Search for the cell housing the specified text and yield its (X, Y) center coordinate. 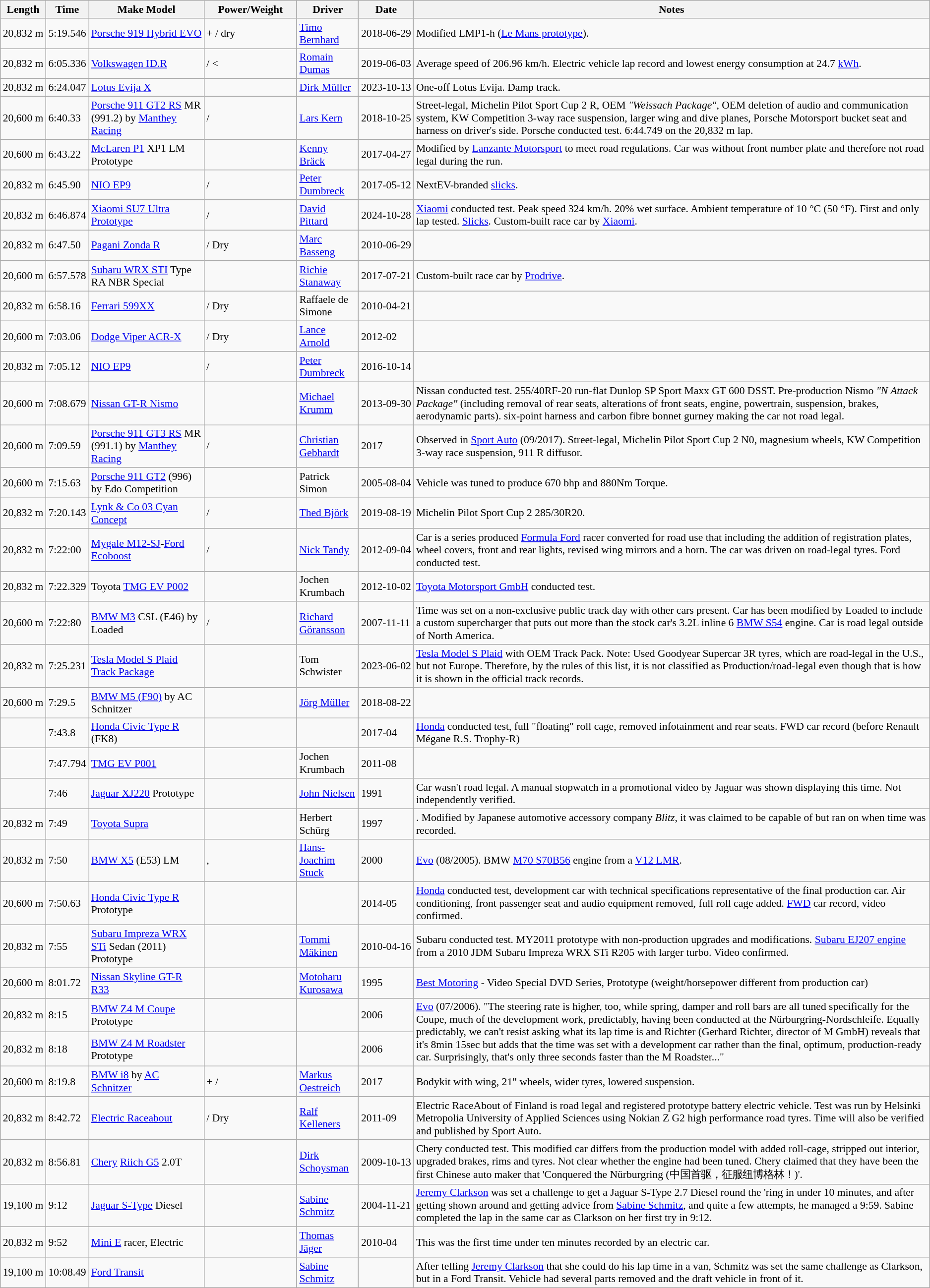
Michelin Pilot Sport Cup 2 285/30R20. (672, 514)
Porsche 919 Hybrid EVO (147, 34)
Raffaele de Simone (327, 306)
Dirk Schoysman (327, 1162)
Best Motoring - Video Special DVD Series, Prototype (weight/horsepower different from production car) (672, 983)
8:15 (67, 1015)
2011-09 (386, 1118)
Length (23, 9)
Ralf Kelleners (327, 1118)
Chery Riich G5 2.0T (147, 1162)
Tommi Mäkinen (327, 947)
Honda Civic Type R (FK8) (147, 733)
BMW Z4 M Roadster Prototype (147, 1049)
2018-10-25 (386, 118)
2023-06-02 (386, 666)
7:15.63 (67, 483)
McLaren P1 XP1 LM Prototype (147, 155)
+ / dry (250, 34)
2000 (386, 861)
8:42.72 (67, 1118)
2014-05 (386, 903)
Pagani Zonda R (147, 246)
7:20.143 (67, 514)
8:19.8 (67, 1082)
/ < (250, 63)
2009-10-13 (386, 1162)
2017-07-21 (386, 276)
Timo Bernhard (327, 34)
2017-05-12 (386, 184)
Michael Krumm (327, 404)
BMW M5 (F90) by AC Schnitzer (147, 703)
Dodge Viper ACR-X (147, 336)
7:55 (67, 947)
9:52 (67, 1242)
7:25.231 (67, 666)
Kenny Bräck (327, 155)
Mini E racer, Electric (147, 1242)
NextEV-branded slicks. (672, 184)
BMW i8 by AC Schnitzer (147, 1082)
7:46 (67, 793)
Richard Göransson (327, 624)
Tom Schwister (327, 666)
2004-11-21 (386, 1206)
2010-06-29 (386, 246)
6:58.16 (67, 306)
8:56.81 (67, 1162)
2010-04-16 (386, 947)
6:47.50 (67, 246)
Volkswagen ID.R (147, 63)
2011-08 (386, 763)
Subaru WRX STI Type RA NBR Special (147, 276)
8:18 (67, 1049)
2018-08-22 (386, 703)
6:43.22 (67, 155)
2010-04 (386, 1242)
6:05.336 (67, 63)
Lance Arnold (327, 336)
2010-04-21 (386, 306)
2023-10-13 (386, 88)
Romain Dumas (327, 63)
7:43.8 (67, 733)
2012-10-02 (386, 586)
BMW M3 CSL (E46) by Loaded (147, 624)
Ford Transit (147, 1272)
7:22.329 (67, 586)
6:46.874 (67, 215)
5:19.546 (67, 34)
One-off Lotus Evija. Damp track. (672, 88)
2017-04-27 (386, 155)
Jaguar XJ220 Prototype (147, 793)
Nissan GT-R Nismo (147, 404)
Notes (672, 9)
Thed Björk (327, 514)
Markus Oestreich (327, 1082)
Jörg Müller (327, 703)
2019-06-03 (386, 63)
Porsche 911 GT3 RS MR (991.1) by Manthey Racing (147, 446)
Mygale M12-SJ-Ford Ecoboost (147, 550)
Porsche 911 GT2 (996) by Edo Competition (147, 483)
Time (67, 9)
TMG EV P001 (147, 763)
Thomas Jäger (327, 1242)
10:08.49 (67, 1272)
2005-08-04 (386, 483)
1991 (386, 793)
7:50.63 (67, 903)
7:49 (67, 824)
Ferrari 599XX (147, 306)
Honda Civic Type R Prototype (147, 903)
Xiaomi SU7 Ultra Prototype (147, 215)
Porsche 911 GT2 RS MR (991.2) by Manthey Racing (147, 118)
Toyota Supra (147, 824)
7:09.59 (67, 446)
BMW X5 (E53) LM (147, 861)
Patrick Simon (327, 483)
Evo (08/2005). BMW M70 S70B56 engine from a V12 LMR. (672, 861)
Lars Kern (327, 118)
Modified LMP1-h (Le Mans prototype). (672, 34)
Toyota TMG EV P002 (147, 586)
1995 (386, 983)
Subaru Impreza WRX STi Sedan (2011) Prototype (147, 947)
Make Model (147, 9)
Power/Weight (250, 9)
2007-11-11 (386, 624)
Average speed of 206.96 km/h. Electric vehicle lap record and lowest energy consumption at 24.7 kWh. (672, 63)
Lotus Evija X (147, 88)
Tesla Model S Plaid Track Package (147, 666)
2024-10-28 (386, 215)
Vehicle was tuned to produce 670 bhp and 880Nm Torque. (672, 483)
7:05.12 (67, 367)
Motoharu Kurosawa (327, 983)
BMW Z4 M Coupe Prototype (147, 1015)
8:01.72 (67, 983)
Electric Raceabout (147, 1118)
6:40.33 (67, 118)
Hans-Joachim Stuck (327, 861)
Driver (327, 9)
7:50 (67, 861)
Nick Tandy (327, 550)
7:22:80 (67, 624)
Car wasn't road legal. A manual stopwatch in a promotional video by Jaguar was shown displaying this time. Not independently verified. (672, 793)
Christian Gebhardt (327, 446)
Nissan Skyline GT-R R33 (147, 983)
Richie Stanaway (327, 276)
2017-04 (386, 733)
+ / (250, 1082)
This was the first time under ten minutes recorded by an electric car. (672, 1242)
Date (386, 9)
6:45.90 (67, 184)
Dirk Müller (327, 88)
2018-06-29 (386, 34)
Jaguar S-Type Diesel (147, 1206)
6:24.047 (67, 88)
1997 (386, 824)
Toyota Motorsport GmbH conducted test. (672, 586)
2013-09-30 (386, 404)
. Modified by Japanese automotive accessory company Blitz, it was claimed to be capable of but ran on when time was recorded. (672, 824)
David Pittard (327, 215)
Custom-built race car by Prodrive. (672, 276)
7:22:00 (67, 550)
Marc Basseng (327, 246)
6:57.578 (67, 276)
7:08.679 (67, 404)
, (250, 861)
John Nielsen (327, 793)
2016-10-14 (386, 367)
9:12 (67, 1206)
Lynk & Co 03 Cyan Concept (147, 514)
2012-09-04 (386, 550)
7:29.5 (67, 703)
2012-02 (386, 336)
Honda conducted test, full "floating" roll cage, removed infotainment and rear seats. FWD car record (before Renault Mégane R.S. Trophy-R) (672, 733)
Modified by Lanzante Motorsport to meet road regulations. Car was without front number plate and therefore not road legal during the run. (672, 155)
Herbert Schürg (327, 824)
Bodykit with wing, 21" wheels, wider tyres, lowered suspension. (672, 1082)
7:03.06 (67, 336)
7:47.794 (67, 763)
2019-08-19 (386, 514)
